For the text-containing cell, return its midpoint in (x, y) coordinate format. 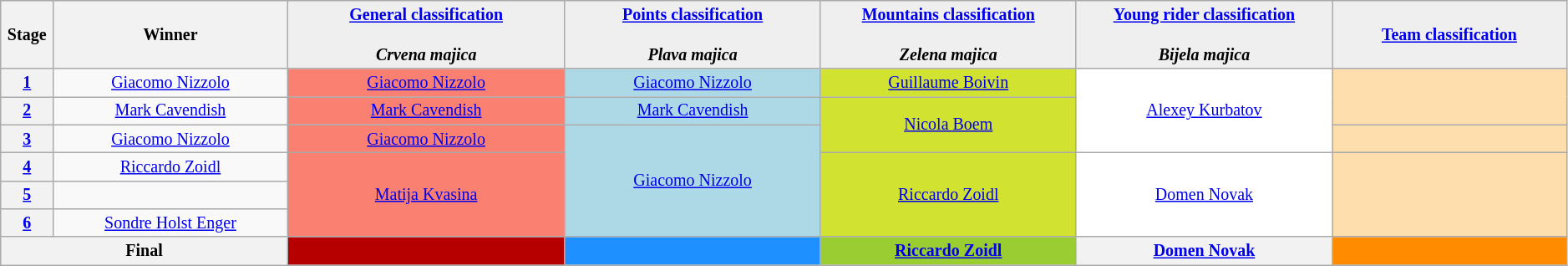
5 (27, 194)
4 (27, 167)
2 (27, 110)
Guillaume Boivin (948, 84)
Matija Kvasina (426, 195)
3 (27, 139)
Final (145, 251)
Alexey Kurbatov (1204, 111)
Winner (170, 35)
Nicola Boem (948, 125)
Team classification (1450, 35)
Mountains classificationZelena majica (948, 35)
General classificationCrvena majica (426, 35)
Young rider classificationBijela majica (1204, 35)
Stage (27, 35)
6 (27, 223)
1 (27, 84)
Sondre Holst Enger (170, 223)
Points classificationPlava majica (693, 35)
